Return [X, Y] of the center of cell containing provided text 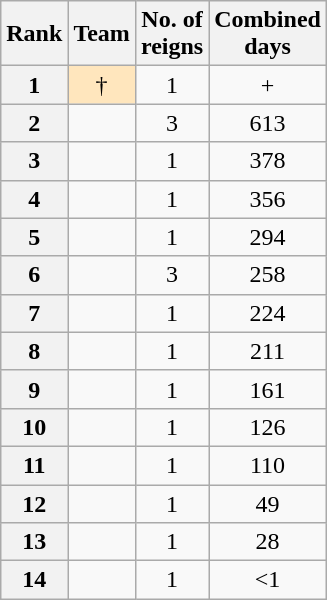
4 [34, 199]
28 [268, 542]
11 [34, 465]
258 [268, 275]
378 [268, 161]
10 [34, 427]
<1 [268, 580]
No. ofreigns [172, 34]
13 [34, 542]
161 [268, 389]
12 [34, 503]
14 [34, 580]
9 [34, 389]
5 [34, 237]
126 [268, 427]
613 [268, 123]
6 [34, 275]
Team [102, 34]
Rank [34, 34]
† [102, 85]
49 [268, 503]
7 [34, 313]
294 [268, 237]
2 [34, 123]
Combineddays [268, 34]
8 [34, 351]
224 [268, 313]
+ [268, 85]
211 [268, 351]
356 [268, 199]
110 [268, 465]
